Extract the (X, Y) coordinate from the center of the cell holding the provided text.  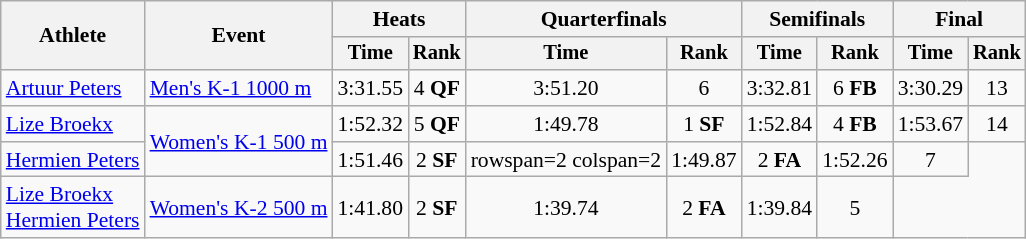
6 FB (854, 88)
4 QF (437, 88)
Hermien Peters (73, 160)
14 (997, 124)
Quarterfinals (604, 19)
Lize BroekxHermien Peters (73, 208)
1:52.26 (854, 160)
1:52.32 (370, 124)
1:39.74 (566, 208)
1:39.84 (780, 208)
Final (960, 19)
1 SF (704, 124)
3:31.55 (370, 88)
3:51.20 (566, 88)
Semifinals (818, 19)
6 (704, 88)
rowspan=2 colspan=2 (566, 160)
1:49.78 (566, 124)
1:53.67 (930, 124)
4 FB (854, 124)
Men's K-1 1000 m (239, 88)
5 (854, 208)
13 (997, 88)
1:49.87 (704, 160)
Event (239, 36)
Heats (400, 19)
Women's K-2 500 m (239, 208)
3:30.29 (930, 88)
1:52.84 (780, 124)
Lize Broekx (73, 124)
1:51.46 (370, 160)
5 QF (437, 124)
7 (930, 160)
Artuur Peters (73, 88)
Athlete (73, 36)
3:32.81 (780, 88)
Women's K-1 500 m (239, 142)
1:41.80 (370, 208)
